Detect which cell encompasses the target text, then output its (X, Y) center coordinate. 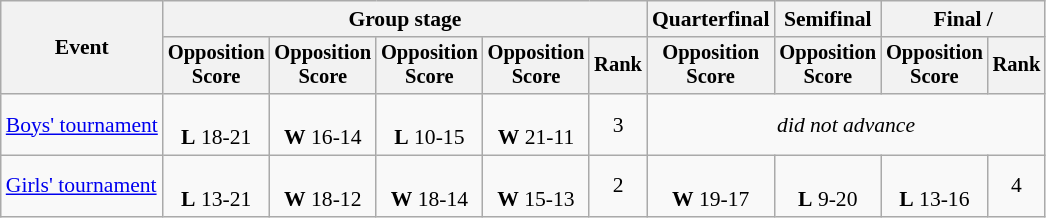
W 15-13 (536, 186)
L 13-21 (216, 186)
Final / (963, 19)
L 9-20 (828, 186)
W 18-14 (430, 186)
L 13-16 (934, 186)
W 16-14 (322, 124)
Girls' tournament (82, 186)
Group stage (405, 19)
Quarterfinal (711, 19)
W 21-11 (536, 124)
Boys' tournament (82, 124)
Event (82, 48)
did not advance (846, 124)
L 10-15 (430, 124)
Semifinal (828, 19)
4 (1017, 186)
L 18-21 (216, 124)
W 18-12 (322, 186)
2 (618, 186)
3 (618, 124)
W 19-17 (711, 186)
